Locate the cell with the specified text and output its (x, y) center coordinate. 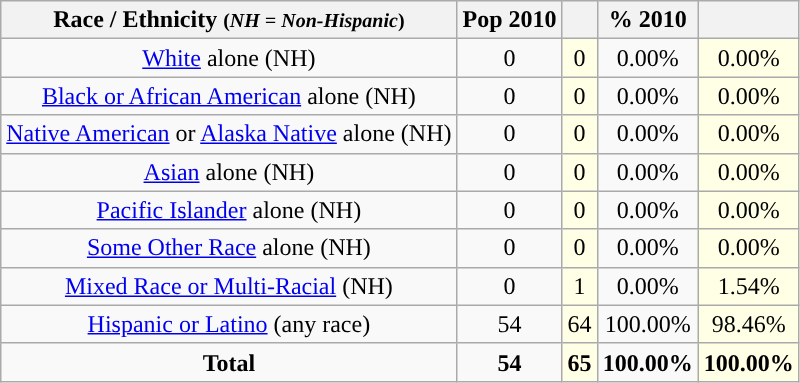
1.54% (748, 286)
% 2010 (648, 20)
65 (580, 362)
64 (580, 324)
Asian alone (NH) (229, 172)
Some Other Race alone (NH) (229, 248)
Mixed Race or Multi-Racial (NH) (229, 286)
Black or African American alone (NH) (229, 96)
Race / Ethnicity (NH = Non-Hispanic) (229, 20)
White alone (NH) (229, 58)
Total (229, 362)
Native American or Alaska Native alone (NH) (229, 134)
1 (580, 286)
Hispanic or Latino (any race) (229, 324)
98.46% (748, 324)
Pacific Islander alone (NH) (229, 210)
Pop 2010 (510, 20)
